Identify which cell holds the provided text, then report its (x, y) central coordinate. 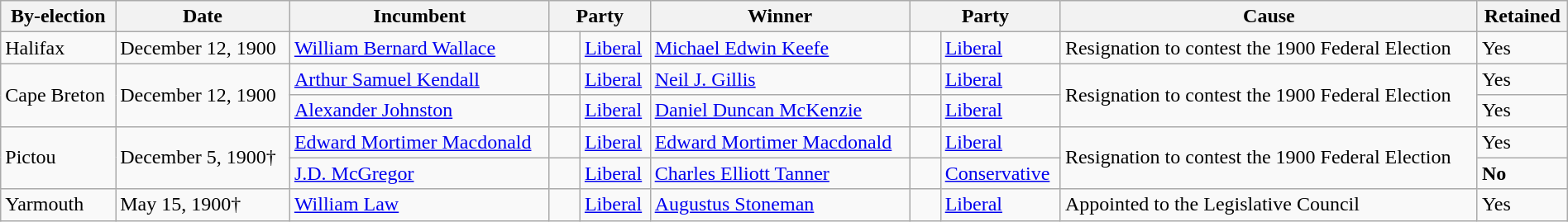
Yarmouth (58, 205)
Michael Edwin Keefe (780, 48)
J.D. McGregor (419, 173)
Daniel Duncan McKenzie (780, 111)
May 15, 1900† (203, 205)
By-election (58, 17)
William Law (419, 205)
Winner (780, 17)
Date (203, 17)
December 5, 1900† (203, 158)
Pictou (58, 158)
Incumbent (419, 17)
No (1522, 173)
Arthur Samuel Kendall (419, 79)
Alexander Johnston (419, 111)
Appointed to the Legislative Council (1269, 205)
Retained (1522, 17)
Neil J. Gillis (780, 79)
William Bernard Wallace (419, 48)
Augustus Stoneman (780, 205)
Conservative (1001, 173)
Halifax (58, 48)
Charles Elliott Tanner (780, 173)
Cause (1269, 17)
Cape Breton (58, 95)
